Detect which cell encompasses the target text, then output its (X, Y) center coordinate. 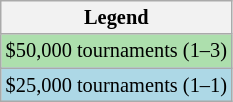
$25,000 tournaments (1–1) (116, 85)
Legend (116, 17)
$50,000 tournaments (1–3) (116, 51)
